Return the [X, Y] coordinate for the center point of the cell that contains the specified text.  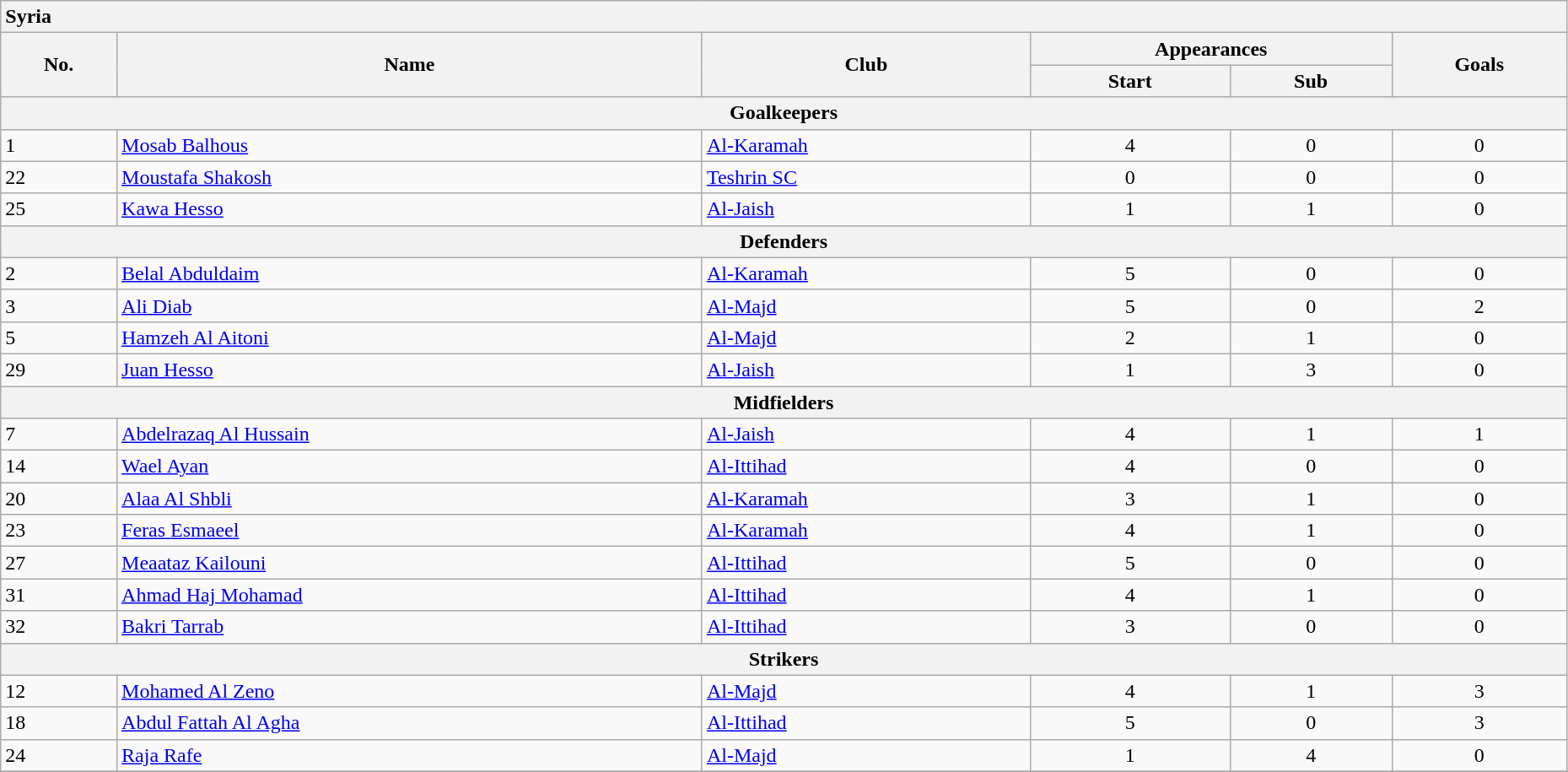
Start [1130, 81]
24 [59, 755]
Goals [1479, 65]
29 [59, 370]
Hamzeh Al Aitoni [410, 337]
Mosab Balhous [410, 145]
Meaataz Kailouni [410, 563]
Club [865, 65]
Defenders [784, 241]
Ali Diab [410, 305]
Sub [1311, 81]
Wael Ayan [410, 467]
Feras Esmaeel [410, 531]
20 [59, 499]
Teshrin SC [865, 177]
Abdul Fattah Al Agha [410, 723]
32 [59, 627]
Juan Hesso [410, 370]
Syria [784, 17]
Alaa Al Shbli [410, 499]
Raja Rafe [410, 755]
14 [59, 467]
25 [59, 209]
22 [59, 177]
Goalkeepers [784, 113]
Ahmad Haj Mohamad [410, 595]
Belal Abduldaim [410, 273]
Strikers [784, 659]
27 [59, 563]
12 [59, 691]
Kawa Hesso [410, 209]
31 [59, 595]
Midfielders [784, 402]
Moustafa Shakosh [410, 177]
18 [59, 723]
23 [59, 531]
Name [410, 65]
No. [59, 65]
Abdelrazaq Al Hussain [410, 435]
Appearances [1211, 49]
Mohamed Al Zeno [410, 691]
Bakri Tarrab [410, 627]
7 [59, 435]
